Determine the (x, y) coordinate at the center of the cell enclosing the given text.  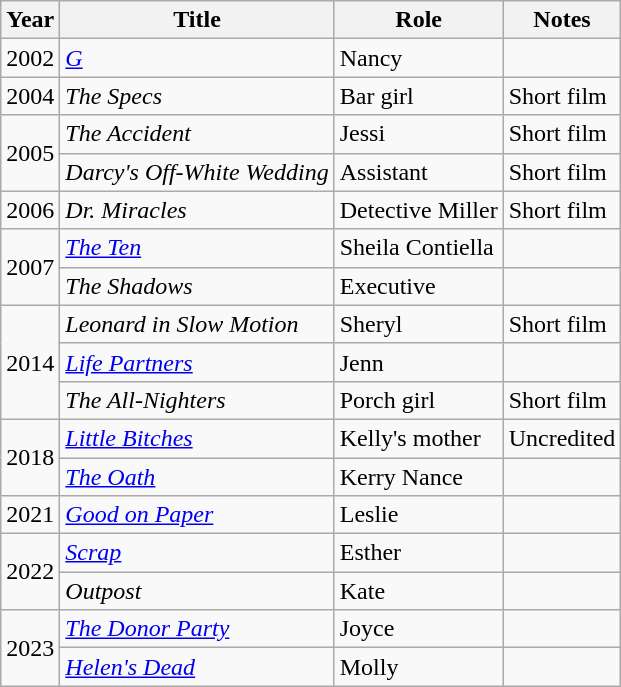
Bar girl (418, 96)
2002 (30, 58)
2023 (30, 648)
Darcy's Off-White Wedding (197, 172)
Outpost (197, 591)
Year (30, 20)
Dr. Miracles (197, 210)
Porch girl (418, 400)
The Ten (197, 248)
Good on Paper (197, 515)
The Oath (197, 477)
Nancy (418, 58)
Sheila Contiella (418, 248)
The Accident (197, 134)
Executive (418, 286)
The All-Nighters (197, 400)
Leslie (418, 515)
Kerry Nance (418, 477)
Scrap (197, 553)
Esther (418, 553)
2021 (30, 515)
Life Partners (197, 362)
Kelly's mother (418, 438)
Helen's Dead (197, 667)
The Donor Party (197, 629)
2007 (30, 267)
Jenn (418, 362)
2004 (30, 96)
2014 (30, 362)
Jessi (418, 134)
The Shadows (197, 286)
2005 (30, 153)
Title (197, 20)
Kate (418, 591)
2018 (30, 457)
Role (418, 20)
Uncredited (562, 438)
Notes (562, 20)
Molly (418, 667)
Leonard in Slow Motion (197, 324)
Assistant (418, 172)
2006 (30, 210)
Joyce (418, 629)
Little Bitches (197, 438)
The Specs (197, 96)
Detective Miller (418, 210)
2022 (30, 572)
G (197, 58)
Sheryl (418, 324)
